Extract the (X, Y) coordinate from the center of the cell holding the provided text.  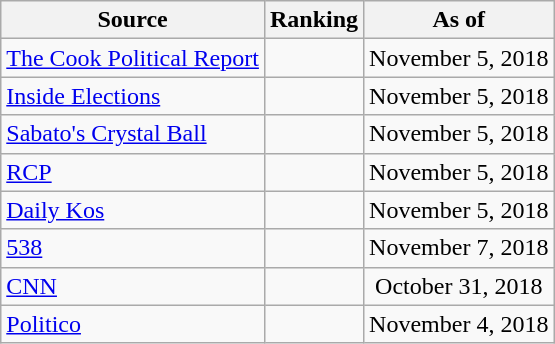
Source (133, 20)
November 4, 2018 (459, 324)
Daily Kos (133, 210)
Politico (133, 324)
Ranking (314, 20)
Sabato's Crystal Ball (133, 134)
As of (459, 20)
October 31, 2018 (459, 286)
Inside Elections (133, 96)
CNN (133, 286)
RCP (133, 172)
The Cook Political Report (133, 58)
November 7, 2018 (459, 248)
538 (133, 248)
